Detect which cell encompasses the target text, then output its [X, Y] center coordinate. 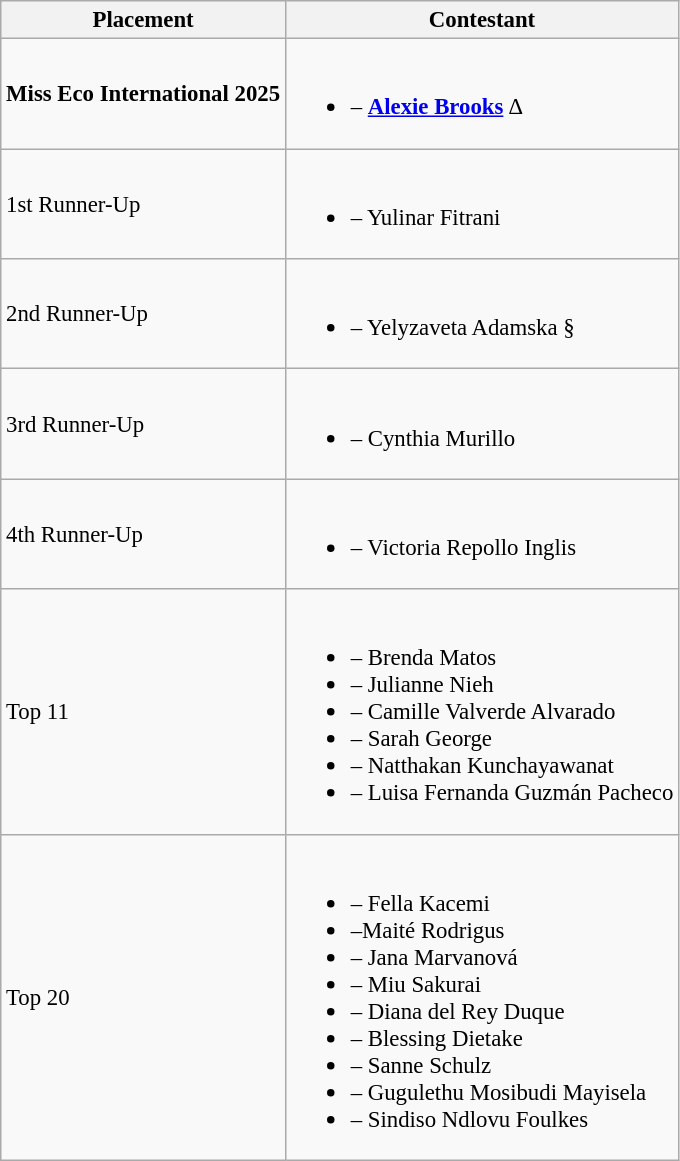
Miss Eco International 2025 [144, 94]
– Yelyzaveta Adamska § [482, 314]
4th Runner-Up [144, 534]
Top 20 [144, 997]
Top 11 [144, 712]
1st Runner-Up [144, 204]
– Yulinar Fitrani [482, 204]
Contestant [482, 20]
– Alexie Brooks ∆ [482, 94]
– Brenda Matos – Julianne Nieh – Camille Valverde Alvarado – Sarah George – Natthakan Kunchayawanat – Luisa Fernanda Guzmán Pacheco [482, 712]
– Victoria Repollo Inglis [482, 534]
Placement [144, 20]
3rd Runner-Up [144, 424]
– Cynthia Murillo [482, 424]
2nd Runner-Up [144, 314]
